Pinpoint the cell where the given text exists, returning its [x, y] midpoint coordinate. 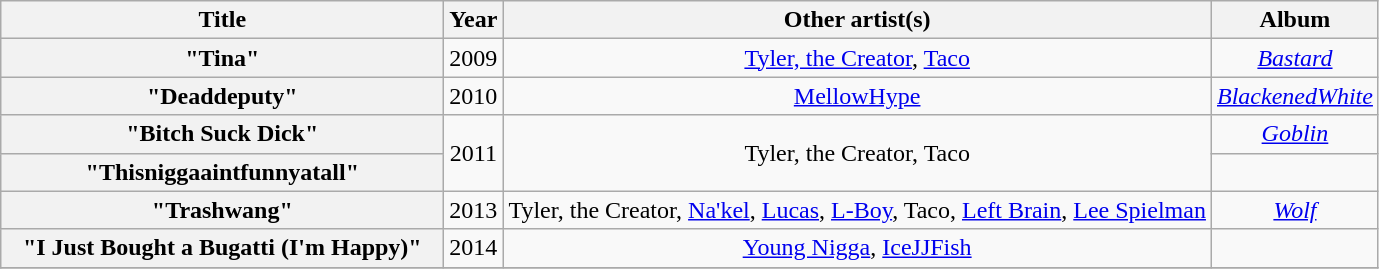
"Deaddeputy" [222, 96]
2013 [474, 210]
Tyler, the Creator, Na'kel, Lucas, L-Boy, Taco, Left Brain, Lee Spielman [858, 210]
Other artist(s) [858, 20]
"Bitch Suck Dick" [222, 134]
Title [222, 20]
2010 [474, 96]
MellowHype [858, 96]
"Thisniggaaintfunnyatall" [222, 172]
"Trashwang" [222, 210]
2009 [474, 58]
Year [474, 20]
Album [1294, 20]
2011 [474, 153]
Wolf [1294, 210]
2014 [474, 248]
Bastard [1294, 58]
Goblin [1294, 134]
"Tina" [222, 58]
"I Just Bought a Bugatti (I'm Happy)" [222, 248]
Young Nigga, IceJJFish [858, 248]
BlackenedWhite [1294, 96]
